Provide the [x, y] coordinate of the cell's center where the given text is located.  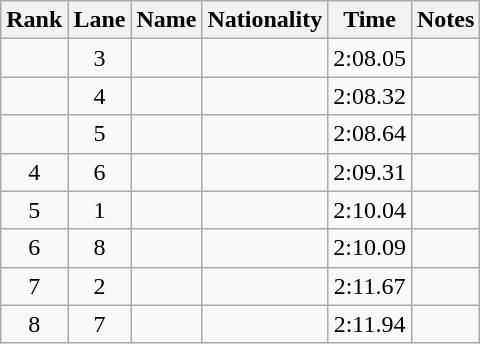
1 [100, 210]
2:10.04 [370, 210]
Notes [445, 20]
2:11.94 [370, 324]
Nationality [265, 20]
Name [166, 20]
2:08.32 [370, 96]
2:09.31 [370, 172]
Rank [34, 20]
2 [100, 286]
Time [370, 20]
2:08.05 [370, 58]
2:11.67 [370, 286]
2:08.64 [370, 134]
3 [100, 58]
Lane [100, 20]
2:10.09 [370, 248]
